From the cell containing the given text, extract its center point as [X, Y] coordinate. 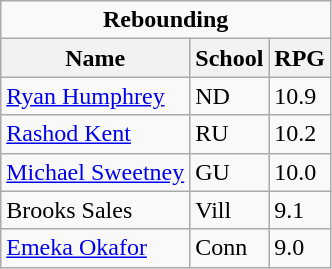
9.0 [300, 248]
10.9 [300, 96]
Name [96, 58]
Rashod Kent [96, 134]
Emeka Okafor [96, 248]
RU [230, 134]
10.2 [300, 134]
Vill [230, 210]
GU [230, 172]
ND [230, 96]
School [230, 58]
Conn [230, 248]
Ryan Humphrey [96, 96]
RPG [300, 58]
9.1 [300, 210]
Rebounding [166, 20]
Michael Sweetney [96, 172]
10.0 [300, 172]
Brooks Sales [96, 210]
